Return (x, y) of the center of cell containing provided text 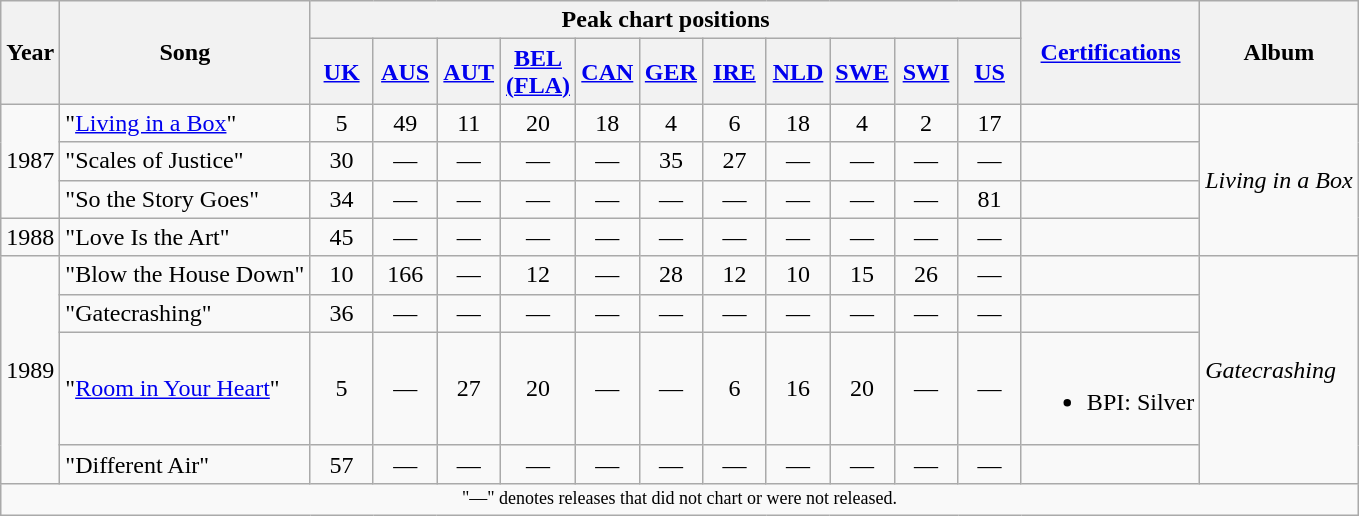
UK (342, 72)
81 (990, 199)
"Different Air" (185, 464)
1987 (30, 161)
57 (342, 464)
BPI: Silver (1110, 388)
35 (671, 161)
AUS (405, 72)
1989 (30, 370)
IRE (735, 72)
2 (926, 123)
"Living in a Box" (185, 123)
Album (1279, 52)
"So the Story Goes" (185, 199)
17 (990, 123)
Peak chart positions (666, 20)
Living in a Box (1279, 180)
SWE (862, 72)
36 (342, 313)
"Gatecrashing" (185, 313)
30 (342, 161)
CAN (608, 72)
"Love Is the Art" (185, 237)
BEL(FLA) (538, 72)
16 (798, 388)
11 (469, 123)
US (990, 72)
Year (30, 52)
15 (862, 275)
AUT (469, 72)
"Blow the House Down" (185, 275)
1988 (30, 237)
"Room in Your Heart" (185, 388)
166 (405, 275)
28 (671, 275)
49 (405, 123)
"—" denotes releases that did not chart or were not released. (680, 498)
"Scales of Justice" (185, 161)
26 (926, 275)
34 (342, 199)
Certifications (1110, 52)
Gatecrashing (1279, 370)
NLD (798, 72)
Song (185, 52)
SWI (926, 72)
45 (342, 237)
GER (671, 72)
